Search for the cell housing the specified text and yield its [x, y] center coordinate. 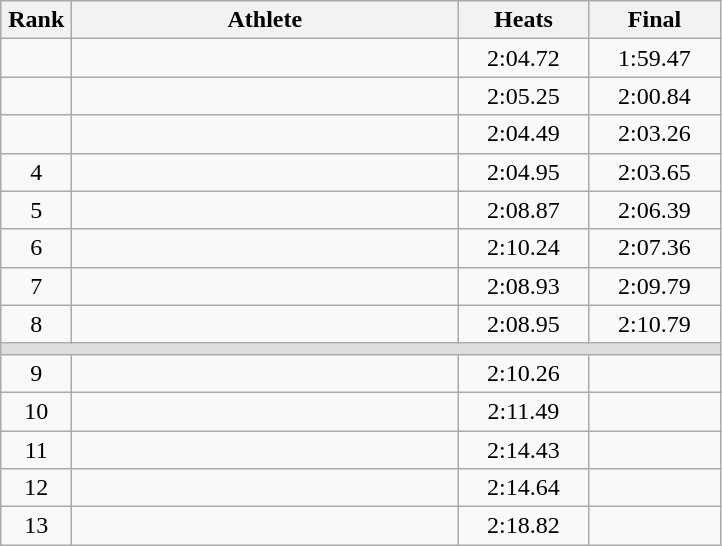
Final [654, 20]
9 [36, 373]
2:00.84 [654, 96]
12 [36, 488]
2:07.36 [654, 248]
Athlete [265, 20]
2:14.64 [524, 488]
10 [36, 411]
8 [36, 324]
2:18.82 [524, 526]
7 [36, 286]
Rank [36, 20]
2:10.24 [524, 248]
2:03.65 [654, 172]
11 [36, 449]
2:10.79 [654, 324]
2:14.43 [524, 449]
2:11.49 [524, 411]
2:08.95 [524, 324]
2:04.49 [524, 134]
2:06.39 [654, 210]
5 [36, 210]
2:05.25 [524, 96]
1:59.47 [654, 58]
13 [36, 526]
2:04.95 [524, 172]
2:10.26 [524, 373]
2:03.26 [654, 134]
4 [36, 172]
Heats [524, 20]
2:09.79 [654, 286]
2:08.87 [524, 210]
2:04.72 [524, 58]
2:08.93 [524, 286]
6 [36, 248]
